Provide the (x, y) coordinate of the cell's center where the given text is located.  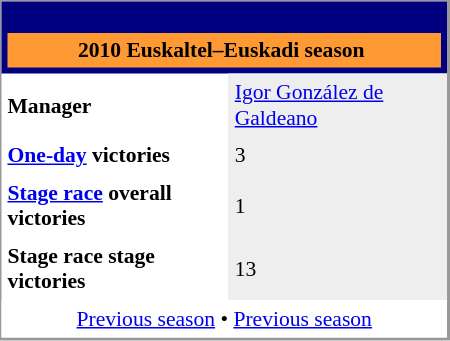
13 (338, 268)
Stage race stage victories (116, 268)
Stage race overall victories (116, 206)
1 (338, 206)
Previous season • Previous season (225, 319)
One-day victories (116, 155)
3 (338, 155)
Igor González de Galdeano (338, 106)
Manager (116, 106)
